Find where the given text appears and provide that cell's center as (x, y) coordinate. 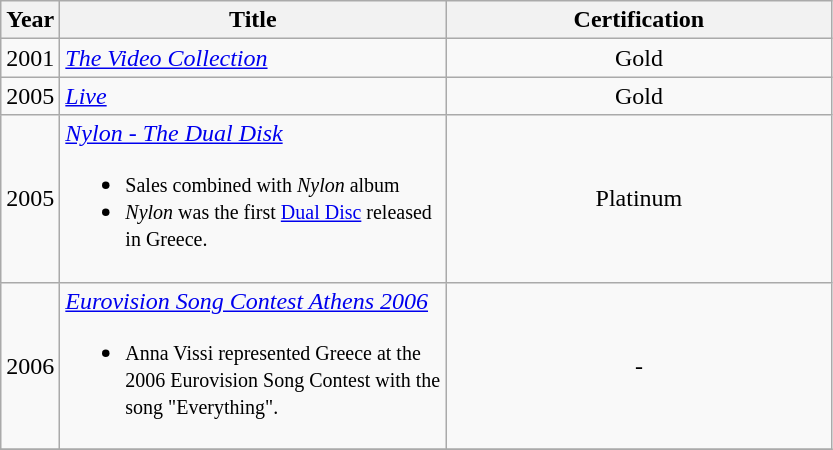
Nylon - The Dual DiskSales combined with Nylon albumNylon was the first Dual Disc released in Greece. (253, 198)
Platinum (639, 198)
Certification (639, 20)
Live (253, 96)
2006 (30, 366)
2001 (30, 58)
The Video Collection (253, 58)
Year (30, 20)
Title (253, 20)
Eurovision Song Contest Athens 2006Anna Vissi represented Greece at the 2006 Eurovision Song Contest with the song "Everything". (253, 366)
- (639, 366)
